Search for the cell housing the specified text and yield its [x, y] center coordinate. 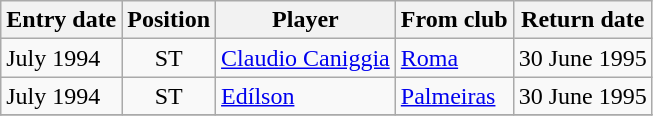
Palmeiras [454, 96]
Edílson [306, 96]
Roma [454, 58]
Claudio Caniggia [306, 58]
Return date [582, 20]
Entry date [62, 20]
Player [306, 20]
From club [454, 20]
Position [169, 20]
